Determine the (X, Y) coordinate at the center of the cell enclosing the given text.  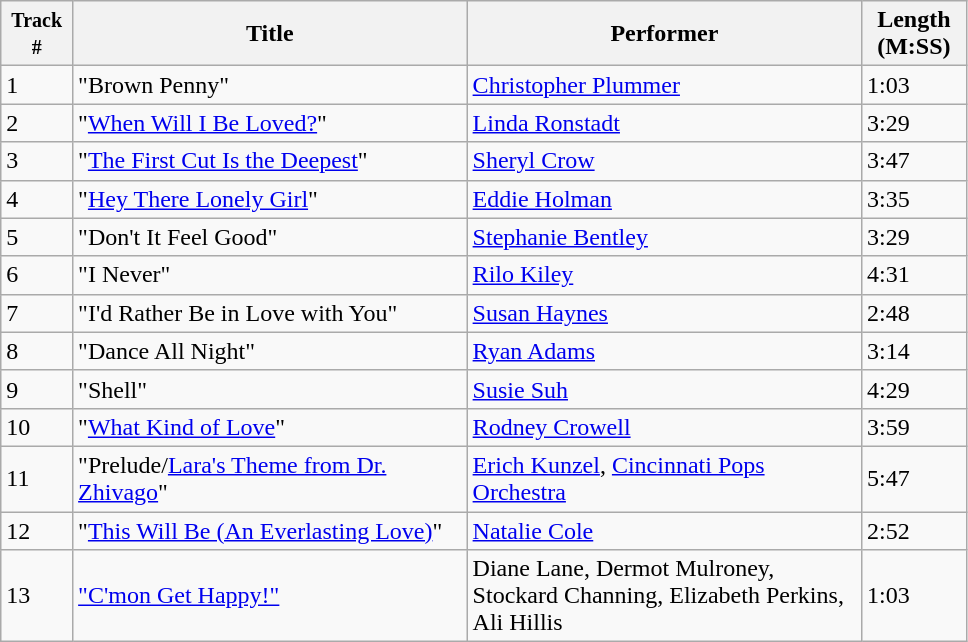
7 (37, 313)
6 (37, 275)
3:35 (914, 199)
"Don't It Feel Good" (270, 237)
Performer (664, 34)
1 (37, 85)
Christopher Plummer (664, 85)
Stephanie Bentley (664, 237)
5:47 (914, 478)
9 (37, 389)
2:52 (914, 531)
4:29 (914, 389)
Diane Lane, Dermot Mulroney, Stockard Channing, Elizabeth Perkins, Ali Hillis (664, 596)
11 (37, 478)
"Shell" (270, 389)
10 (37, 427)
"I Never" (270, 275)
3:47 (914, 161)
Length(M:SS) (914, 34)
Susan Haynes (664, 313)
2:48 (914, 313)
"Hey There Lonely Girl" (270, 199)
"I'd Rather Be in Love with You" (270, 313)
3:59 (914, 427)
13 (37, 596)
Natalie Cole (664, 531)
Title (270, 34)
Erich Kunzel, Cincinnati Pops Orchestra (664, 478)
3:14 (914, 351)
"This Will Be (An Everlasting Love)" (270, 531)
Susie Suh (664, 389)
Eddie Holman (664, 199)
Track # (37, 34)
"The First Cut Is the Deepest" (270, 161)
12 (37, 531)
Ryan Adams (664, 351)
4 (37, 199)
8 (37, 351)
"Prelude/Lara's Theme from Dr. Zhivago" (270, 478)
2 (37, 123)
"When Will I Be Loved?" (270, 123)
"Dance All Night" (270, 351)
Rodney Crowell (664, 427)
Sheryl Crow (664, 161)
Rilo Kiley (664, 275)
"Brown Penny" (270, 85)
3 (37, 161)
"C'mon Get Happy!" (270, 596)
"What Kind of Love" (270, 427)
4:31 (914, 275)
Linda Ronstadt (664, 123)
5 (37, 237)
